Determine the (X, Y) coordinate at the center of the cell enclosing the given text.  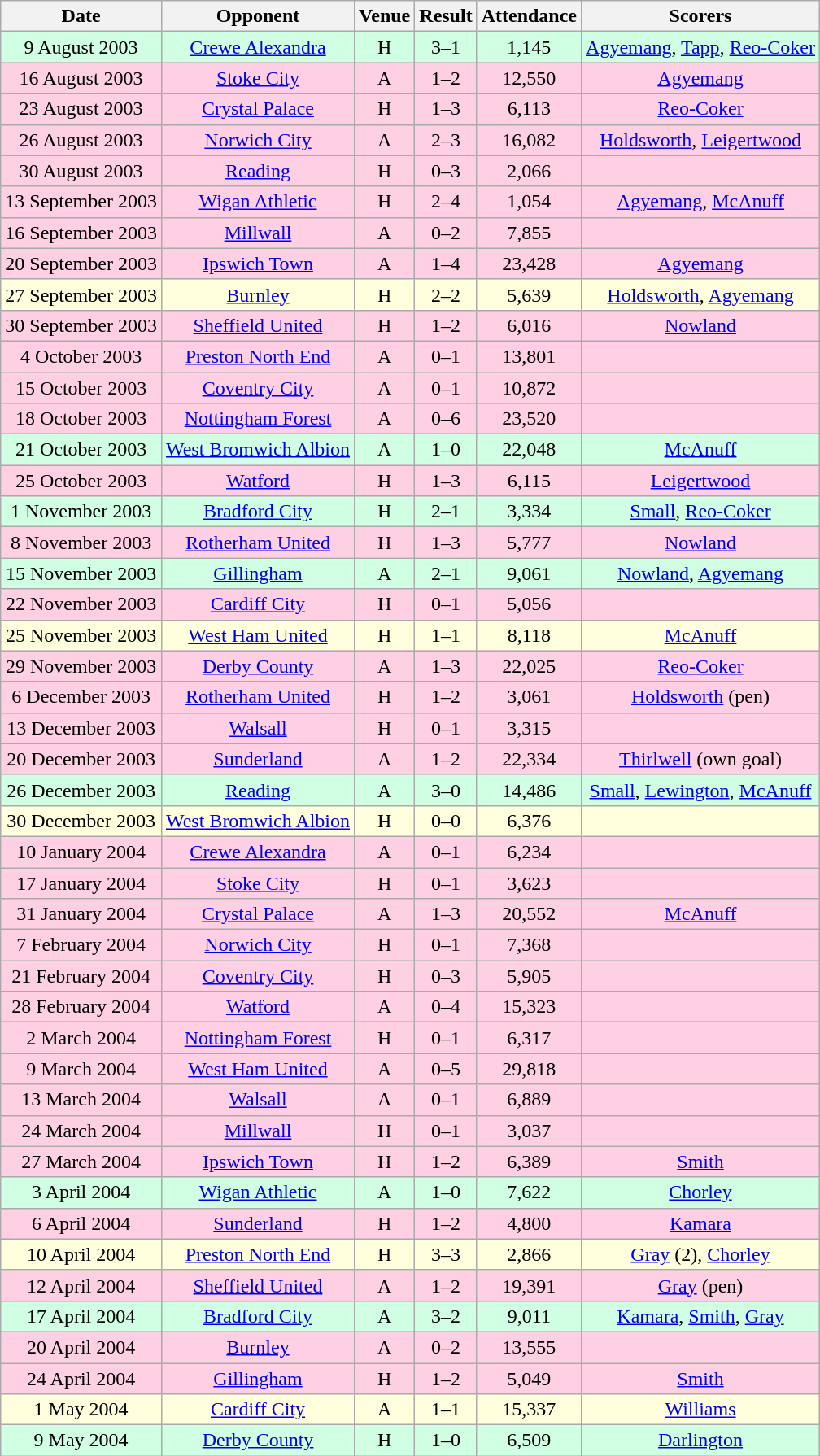
10 April 2004 (81, 1254)
6,376 (529, 821)
7,622 (529, 1192)
Venue (385, 16)
21 October 2003 (81, 450)
Gray (pen) (701, 1285)
26 August 2003 (81, 140)
Holdsworth, Agyemang (701, 294)
Small, Lewington, McAnuff (701, 790)
8 November 2003 (81, 543)
Small, Reo-Coker (701, 512)
3–1 (446, 47)
6 April 2004 (81, 1223)
3–3 (446, 1254)
19,391 (529, 1285)
5,639 (529, 294)
30 August 2003 (81, 171)
15,323 (529, 1007)
15,337 (529, 1410)
Thirlwell (own goal) (701, 759)
29,818 (529, 1069)
24 April 2004 (81, 1379)
2,866 (529, 1254)
1 May 2004 (81, 1410)
22,334 (529, 759)
13 March 2004 (81, 1100)
4 October 2003 (81, 356)
12 April 2004 (81, 1285)
Gray (2), Chorley (701, 1254)
22 November 2003 (81, 604)
3,315 (529, 728)
24 March 2004 (81, 1131)
Leigertwood (701, 481)
9 August 2003 (81, 47)
30 December 2003 (81, 821)
18 October 2003 (81, 419)
17 January 2004 (81, 883)
1 November 2003 (81, 512)
22,048 (529, 450)
12,550 (529, 78)
9 May 2004 (81, 1441)
7,368 (529, 945)
7 February 2004 (81, 945)
Chorley (701, 1192)
Result (446, 16)
23,520 (529, 419)
27 September 2003 (81, 294)
Attendance (529, 16)
5,777 (529, 543)
9 March 2004 (81, 1069)
0–0 (446, 821)
Kamara (701, 1223)
25 October 2003 (81, 481)
7,855 (529, 233)
Opponent (257, 16)
15 November 2003 (81, 573)
6 December 2003 (81, 697)
30 September 2003 (81, 325)
0–6 (446, 419)
23 August 2003 (81, 109)
17 April 2004 (81, 1316)
9,061 (529, 573)
Kamara, Smith, Gray (701, 1316)
6,889 (529, 1100)
16 August 2003 (81, 78)
6,234 (529, 852)
21 February 2004 (81, 976)
20 September 2003 (81, 264)
5,049 (529, 1379)
8,118 (529, 635)
3,037 (529, 1131)
10,872 (529, 388)
6,509 (529, 1441)
25 November 2003 (81, 635)
26 December 2003 (81, 790)
Holdsworth (pen) (701, 697)
6,113 (529, 109)
22,025 (529, 666)
20 April 2004 (81, 1347)
6,115 (529, 481)
5,905 (529, 976)
1,054 (529, 202)
Agyemang, Tapp, Reo-Coker (701, 47)
5,056 (529, 604)
23,428 (529, 264)
6,016 (529, 325)
Darlington (701, 1441)
2 March 2004 (81, 1038)
6,389 (529, 1162)
6,317 (529, 1038)
Scorers (701, 16)
16 September 2003 (81, 233)
13 September 2003 (81, 202)
4,800 (529, 1223)
13 December 2003 (81, 728)
9,011 (529, 1316)
14,486 (529, 790)
3,334 (529, 512)
0–5 (446, 1069)
2–3 (446, 140)
0–4 (446, 1007)
2,066 (529, 171)
31 January 2004 (81, 914)
Nowland, Agyemang (701, 573)
3,061 (529, 697)
3,623 (529, 883)
Holdsworth, Leigertwood (701, 140)
3–2 (446, 1316)
3–0 (446, 790)
27 March 2004 (81, 1162)
13,555 (529, 1347)
28 February 2004 (81, 1007)
Date (81, 16)
10 January 2004 (81, 852)
Agyemang, McAnuff (701, 202)
20 December 2003 (81, 759)
20,552 (529, 914)
29 November 2003 (81, 666)
15 October 2003 (81, 388)
2–4 (446, 202)
2–2 (446, 294)
3 April 2004 (81, 1192)
1–4 (446, 264)
13,801 (529, 356)
1,145 (529, 47)
Williams (701, 1410)
16,082 (529, 140)
